Return the (X, Y) coordinate for the center point of the cell that contains the specified text.  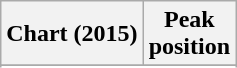
Peakposition (189, 34)
Chart (2015) (72, 34)
